Detect which cell encompasses the target text, then output its (X, Y) center coordinate. 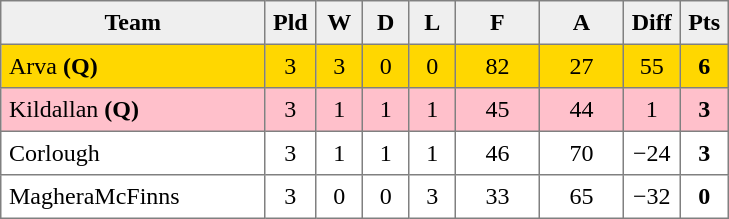
45 (497, 110)
D (385, 23)
−24 (651, 153)
−32 (651, 197)
MagheraMcFinns (133, 197)
Arva (Q) (133, 66)
L (432, 23)
82 (497, 66)
55 (651, 66)
27 (581, 66)
70 (581, 153)
F (497, 23)
33 (497, 197)
Corlough (133, 153)
Diff (651, 23)
Team (133, 23)
A (581, 23)
46 (497, 153)
Pts (704, 23)
44 (581, 110)
Kildallan (Q) (133, 110)
W (339, 23)
6 (704, 66)
Pld (290, 23)
65 (581, 197)
